Return the (x, y) coordinate for the center point of the cell that contains the specified text.  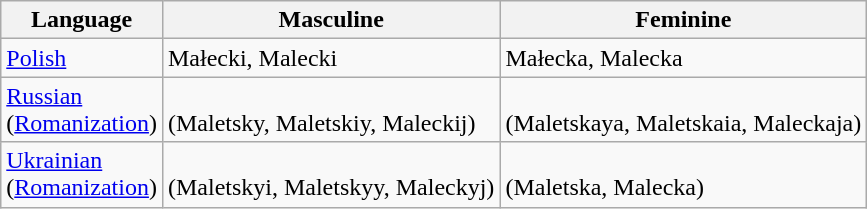
Feminine (684, 20)
Małecki, Malecki (330, 58)
(Maletskyi, Maletskyy, Maleckyj) (330, 174)
Masculine (330, 20)
(Maletskaya, Maletskaia, Maleckaja) (684, 110)
Russian (Romanization) (82, 110)
Polish (82, 58)
Małecka, Malecka (684, 58)
Ukrainian (Romanization) (82, 174)
(Maletska, Malecka) (684, 174)
Language (82, 20)
(Maletsky, Maletskiy, Maleckij) (330, 110)
